From the cell containing the given text, extract its center point as [x, y] coordinate. 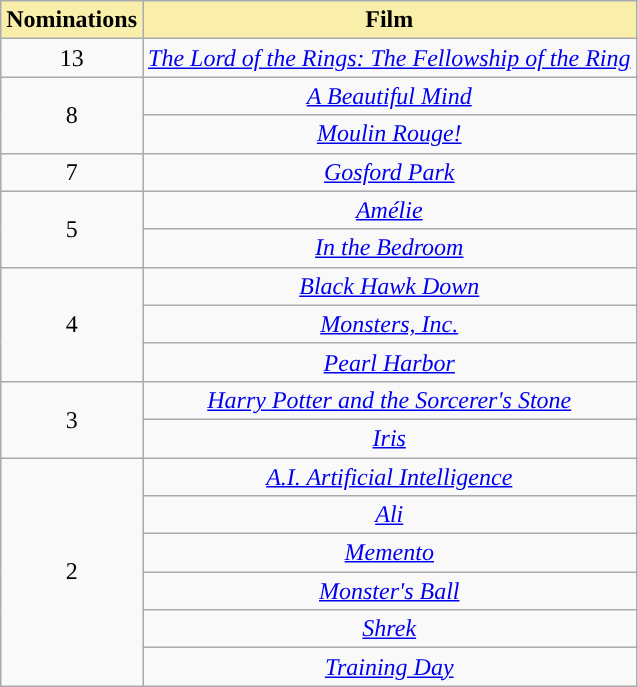
Gosford Park [389, 172]
Training Day [389, 667]
In the Bedroom [389, 248]
2 [72, 572]
Ali [389, 515]
4 [72, 324]
5 [72, 229]
A.I. Artificial Intelligence [389, 477]
Pearl Harbor [389, 362]
Monster's Ball [389, 591]
Shrek [389, 629]
Black Hawk Down [389, 286]
Memento [389, 553]
Iris [389, 438]
7 [72, 172]
Harry Potter and the Sorcerer's Stone [389, 400]
Amélie [389, 210]
3 [72, 419]
13 [72, 58]
8 [72, 115]
A Beautiful Mind [389, 96]
Moulin Rouge! [389, 134]
Nominations [72, 20]
Monsters, Inc. [389, 324]
Film [389, 20]
The Lord of the Rings: The Fellowship of the Ring [389, 58]
